Return the [x, y] coordinate for the center point of the cell that contains the specified text.  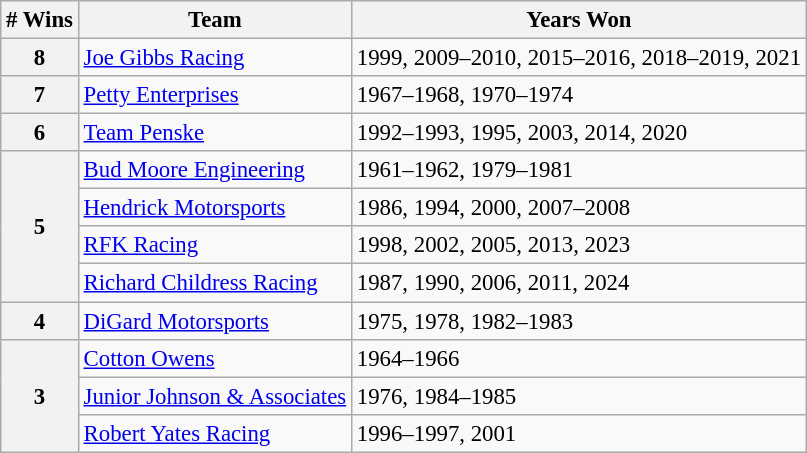
RFK Racing [214, 245]
3 [40, 396]
1999, 2009–2010, 2015–2016, 2018–2019, 2021 [578, 58]
1975, 1978, 1982–1983 [578, 321]
1961–1962, 1979–1981 [578, 170]
8 [40, 58]
Years Won [578, 20]
# Wins [40, 20]
1986, 1994, 2000, 2007–2008 [578, 208]
DiGard Motorsports [214, 321]
Team Penske [214, 133]
Bud Moore Engineering [214, 170]
1967–1968, 1970–1974 [578, 95]
Hendrick Motorsports [214, 208]
6 [40, 133]
Richard Childress Racing [214, 283]
Petty Enterprises [214, 95]
Joe Gibbs Racing [214, 58]
1964–1966 [578, 358]
1998, 2002, 2005, 2013, 2023 [578, 245]
5 [40, 226]
Team [214, 20]
1987, 1990, 2006, 2011, 2024 [578, 283]
Cotton Owens [214, 358]
1976, 1984–1985 [578, 396]
7 [40, 95]
4 [40, 321]
Robert Yates Racing [214, 433]
1992–1993, 1995, 2003, 2014, 2020 [578, 133]
Junior Johnson & Associates [214, 396]
1996–1997, 2001 [578, 433]
